Scan for the cell matching the given text and deliver its (X, Y) coordinate at center. 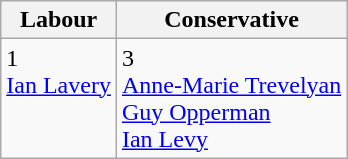
Labour (59, 20)
1Ian Lavery (59, 98)
3Anne-Marie TrevelyanGuy OppermanIan Levy (231, 98)
Conservative (231, 20)
